Locate the cell with the specified text and output its [X, Y] center coordinate. 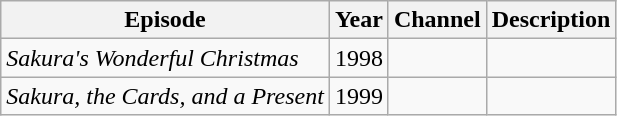
Channel [437, 20]
Sakura's Wonderful Christmas [166, 58]
Year [358, 20]
Episode [166, 20]
1999 [358, 96]
Sakura, the Cards, and a Present [166, 96]
Description [551, 20]
1998 [358, 58]
